Capture the cell that displays the provided text and extract its [X, Y] central coordinate. 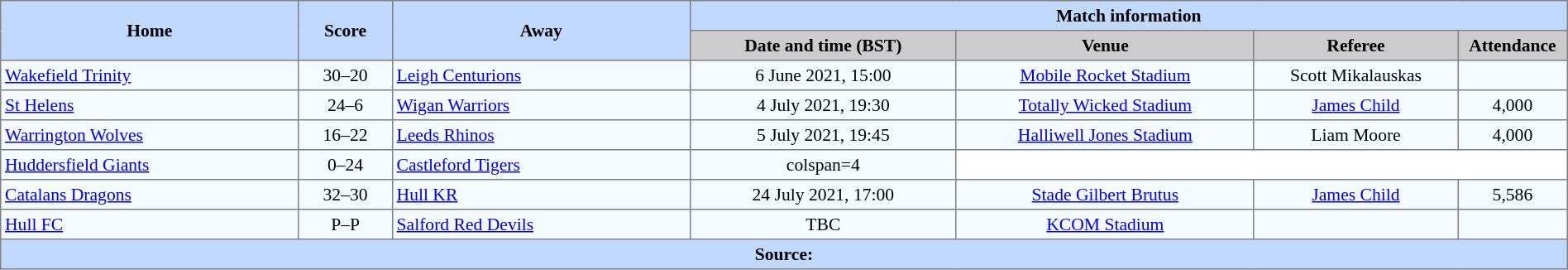
Match information [1128, 16]
0–24 [346, 165]
Warrington Wolves [150, 135]
Mobile Rocket Stadium [1105, 75]
Liam Moore [1355, 135]
Wakefield Trinity [150, 75]
Catalans Dragons [150, 195]
Hull KR [541, 195]
P–P [346, 224]
Wigan Warriors [541, 105]
Stade Gilbert Brutus [1105, 195]
5,586 [1513, 195]
Attendance [1513, 46]
24 July 2021, 17:00 [823, 195]
Salford Red Devils [541, 224]
Halliwell Jones Stadium [1105, 135]
24–6 [346, 105]
Away [541, 31]
St Helens [150, 105]
Date and time (BST) [823, 46]
Home [150, 31]
Totally Wicked Stadium [1105, 105]
Leigh Centurions [541, 75]
colspan=4 [823, 165]
Castleford Tigers [541, 165]
TBC [823, 224]
Scott Mikalauskas [1355, 75]
Venue [1105, 46]
30–20 [346, 75]
32–30 [346, 195]
Huddersfield Giants [150, 165]
KCOM Stadium [1105, 224]
Leeds Rhinos [541, 135]
Source: [784, 254]
Hull FC [150, 224]
6 June 2021, 15:00 [823, 75]
Score [346, 31]
4 July 2021, 19:30 [823, 105]
Referee [1355, 46]
16–22 [346, 135]
5 July 2021, 19:45 [823, 135]
